Output the (x, y) coordinate of the center of the cell containing the given text.  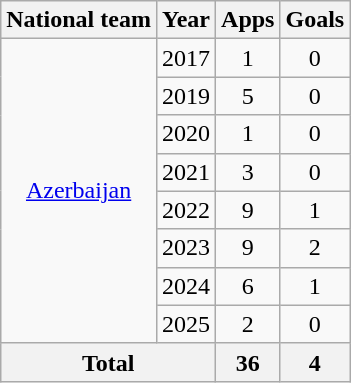
2022 (186, 210)
2019 (186, 96)
2017 (186, 58)
2025 (186, 324)
2024 (186, 286)
36 (248, 362)
Apps (248, 20)
6 (248, 286)
National team (79, 20)
4 (315, 362)
2023 (186, 248)
2021 (186, 172)
2020 (186, 134)
5 (248, 96)
Azerbaijan (79, 191)
Total (108, 362)
3 (248, 172)
Year (186, 20)
Goals (315, 20)
